Extract the (x, y) coordinate from the center of the cell holding the provided text.  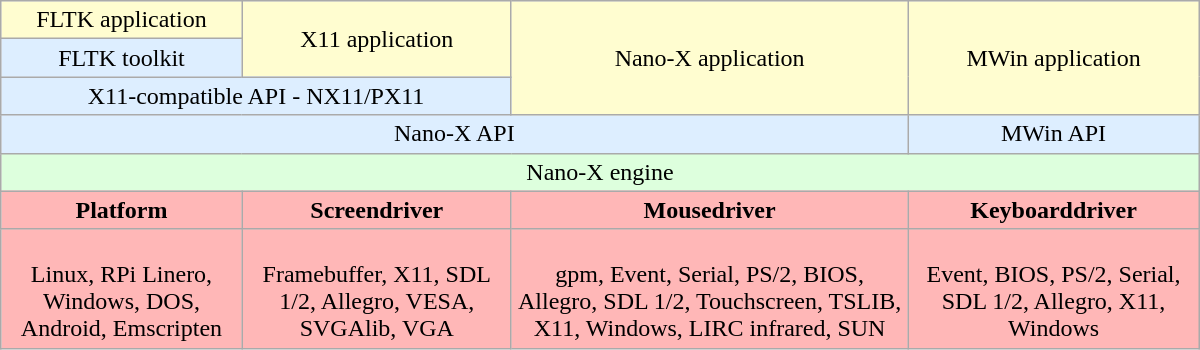
FLTK application (122, 20)
Keyboarddriver (1054, 210)
Platform (122, 210)
Event, BIOS, PS/2, Serial, SDL 1/2, Allegro, X11, Windows (1054, 288)
X11 application (376, 39)
gpm, Event, Serial, PS/2, BIOS, Allegro, SDL 1/2, Touchscreen, TSLIB, X11, Windows, LIRC infrared, SUN (709, 288)
Mousedriver (709, 210)
Nano-X engine (600, 172)
Nano-X application (709, 58)
Linux, RPi Linero, Windows, DOS, Android, Emscripten (122, 288)
Screendriver (376, 210)
X11-compatible API - NX11/PX11 (256, 96)
Nano-X API (454, 134)
MWin application (1054, 58)
Framebuffer, X11, SDL 1/2, Allegro, VESA, SVGAlib, VGA (376, 288)
FLTK toolkit (122, 58)
MWin API (1054, 134)
